For the text-containing cell, return its midpoint in [x, y] coordinate format. 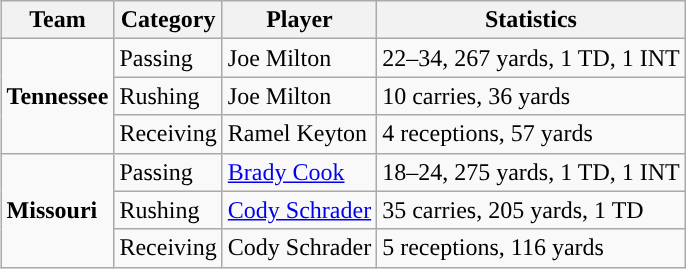
18–24, 275 yards, 1 TD, 1 INT [532, 172]
10 carries, 36 yards [532, 96]
Brady Cook [299, 172]
Team [58, 20]
Ramel Keyton [299, 134]
22–34, 267 yards, 1 TD, 1 INT [532, 58]
Category [168, 20]
Statistics [532, 20]
35 carries, 205 yards, 1 TD [532, 210]
Missouri [58, 210]
Player [299, 20]
5 receptions, 116 yards [532, 248]
Tennessee [58, 96]
4 receptions, 57 yards [532, 134]
